Return the [x, y] coordinate for the center point of the cell that contains the specified text.  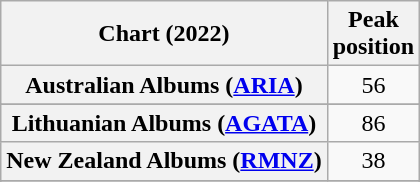
Chart (2022) [164, 34]
Australian Albums (ARIA) [164, 85]
38 [373, 161]
Peakposition [373, 34]
56 [373, 85]
New Zealand Albums (RMNZ) [164, 161]
Lithuanian Albums (AGATA) [164, 123]
86 [373, 123]
